Locate the cell with the specified text and output its (x, y) center coordinate. 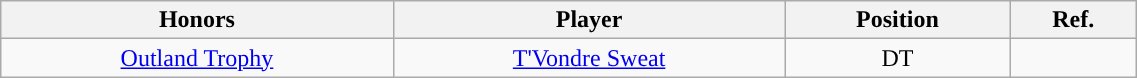
Position (898, 20)
Honors (197, 20)
Player (589, 20)
DT (898, 58)
Ref. (1074, 20)
T'Vondre Sweat (589, 58)
Outland Trophy (197, 58)
